Return the (X, Y) coordinate for the center point of the cell that contains the specified text.  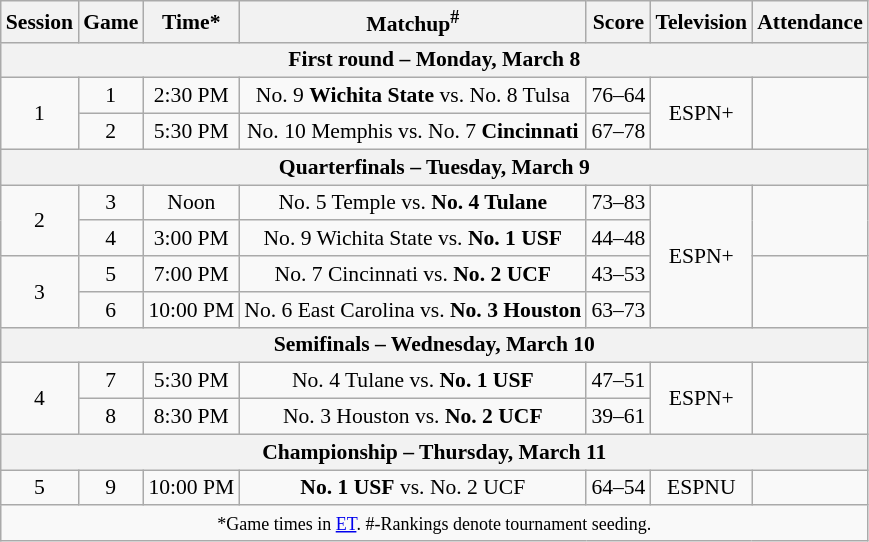
No. 5 Temple vs. No. 4 Tulane (412, 203)
3:00 PM (191, 239)
76–64 (618, 96)
Matchup# (412, 22)
No. 1 USF vs. No. 2 UCF (412, 488)
73–83 (618, 203)
Time* (191, 22)
No. 10 Memphis vs. No. 7 Cincinnati (412, 132)
Noon (191, 203)
First round – Monday, March 8 (434, 60)
*Game times in ET. #-Rankings denote tournament seeding. (434, 524)
43–53 (618, 274)
39–61 (618, 417)
No. 3 Houston vs. No. 2 UCF (412, 417)
47–51 (618, 381)
Semifinals – Wednesday, March 10 (434, 345)
Championship – Thursday, March 11 (434, 452)
64–54 (618, 488)
No. 6 East Carolina vs. No. 3 Houston (412, 310)
6 (110, 310)
44–48 (618, 239)
8 (110, 417)
Attendance (810, 22)
Quarterfinals – Tuesday, March 9 (434, 167)
Session (40, 22)
Television (701, 22)
ESPNU (701, 488)
7 (110, 381)
Game (110, 22)
No. 7 Cincinnati vs. No. 2 UCF (412, 274)
No. 9 Wichita State vs. No. 1 USF (412, 239)
67–78 (618, 132)
No. 4 Tulane vs. No. 1 USF (412, 381)
7:00 PM (191, 274)
9 (110, 488)
2:30 PM (191, 96)
Score (618, 22)
8:30 PM (191, 417)
63–73 (618, 310)
No. 9 Wichita State vs. No. 8 Tulsa (412, 96)
